Extract the [x, y] coordinate from the center of the cell holding the provided text.  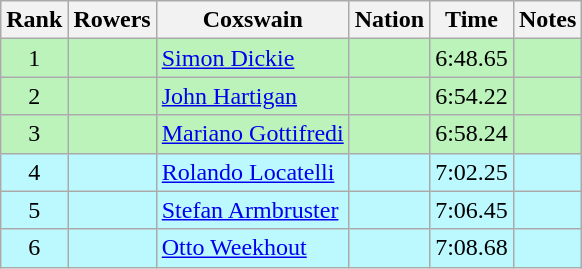
2 [34, 96]
4 [34, 172]
Rowers [112, 20]
Mariano Gottifredi [252, 134]
3 [34, 134]
6:48.65 [472, 58]
Otto Weekhout [252, 248]
Simon Dickie [252, 58]
Rolando Locatelli [252, 172]
Nation [389, 20]
7:02.25 [472, 172]
Time [472, 20]
6 [34, 248]
Rank [34, 20]
6:54.22 [472, 96]
5 [34, 210]
1 [34, 58]
7:08.68 [472, 248]
Notes [547, 20]
Coxswain [252, 20]
Stefan Armbruster [252, 210]
7:06.45 [472, 210]
John Hartigan [252, 96]
6:58.24 [472, 134]
